Determine the (X, Y) coordinate at the center of the cell enclosing the given text.  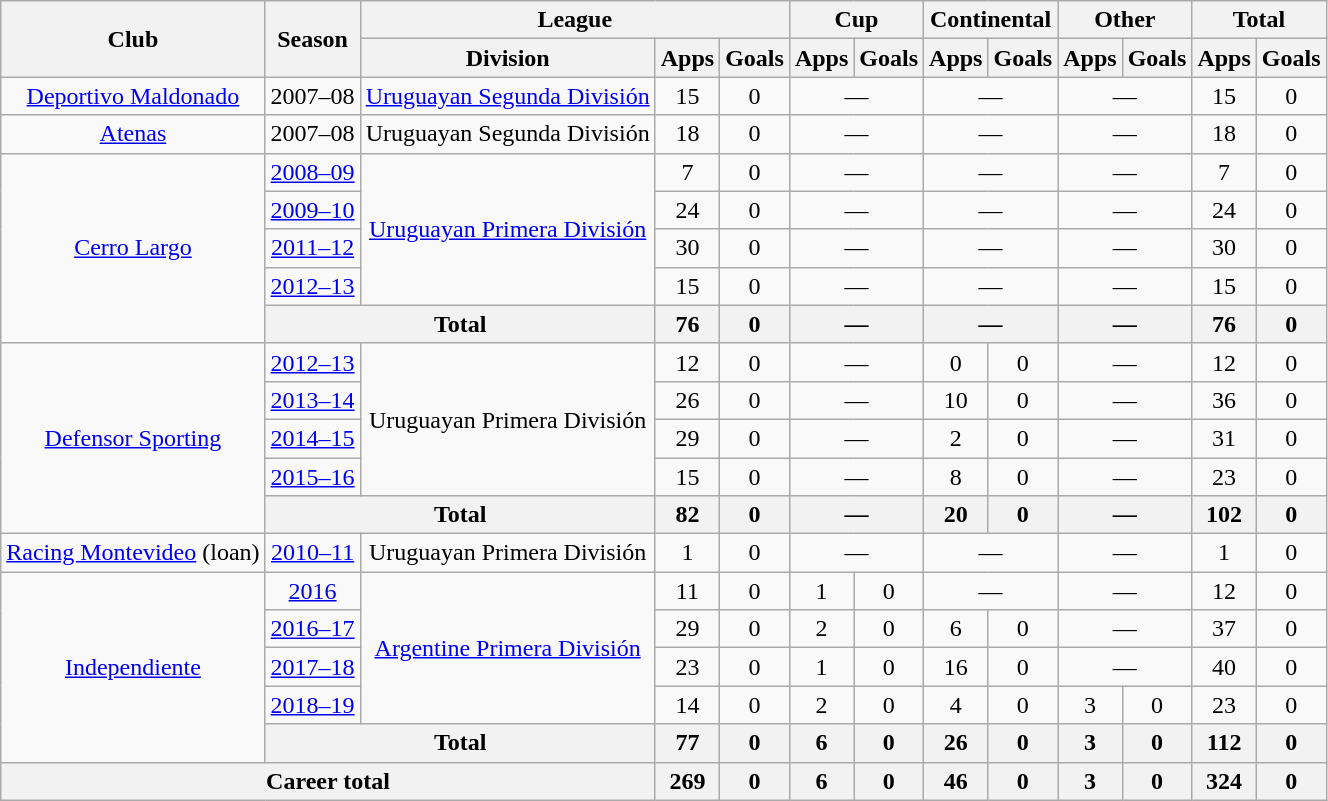
8 (956, 477)
36 (1224, 400)
16 (956, 667)
2015–16 (312, 477)
11 (687, 591)
2018–19 (312, 705)
League (574, 20)
Atenas (133, 134)
Division (508, 58)
4 (956, 705)
324 (1224, 781)
77 (687, 743)
Deportivo Maldonado (133, 96)
2013–14 (312, 400)
Defensor Sporting (133, 438)
Season (312, 39)
Cup (856, 20)
Club (133, 39)
82 (687, 515)
102 (1224, 515)
20 (956, 515)
112 (1224, 743)
37 (1224, 629)
2010–11 (312, 553)
14 (687, 705)
46 (956, 781)
2016–17 (312, 629)
Continental (991, 20)
Argentine Primera División (508, 648)
10 (956, 400)
2014–15 (312, 438)
Other (1125, 20)
40 (1224, 667)
Independiente (133, 667)
Cerro Largo (133, 248)
2017–18 (312, 667)
2009–10 (312, 210)
269 (687, 781)
2011–12 (312, 248)
Racing Montevideo (loan) (133, 553)
2016 (312, 591)
Career total (328, 781)
31 (1224, 438)
2008–09 (312, 172)
